Extract the (x, y) coordinate from the center of the cell holding the provided text.  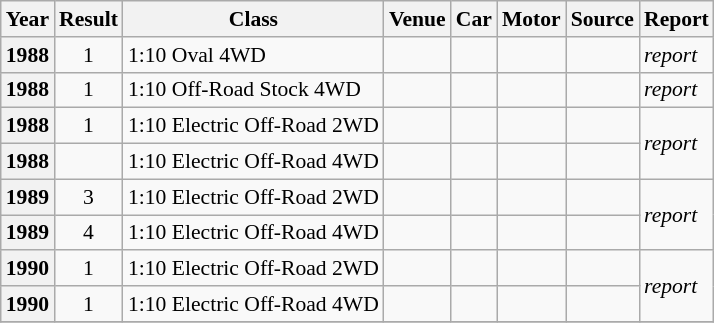
1:10 Oval 4WD (254, 55)
Venue (418, 19)
Motor (532, 19)
4 (88, 233)
3 (88, 197)
Result (88, 19)
Car (474, 19)
Class (254, 19)
Year (28, 19)
Source (602, 19)
Report (676, 19)
1:10 Off-Road Stock 4WD (254, 90)
